Return [X, Y] of the center of cell containing provided text 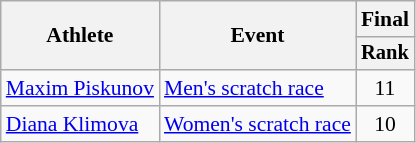
11 [385, 88]
Women's scratch race [258, 124]
Event [258, 36]
10 [385, 124]
Athlete [80, 36]
Men's scratch race [258, 88]
Final [385, 19]
Diana Klimova [80, 124]
Rank [385, 54]
Maxim Piskunov [80, 88]
